Capture the cell that displays the provided text and extract its (x, y) central coordinate. 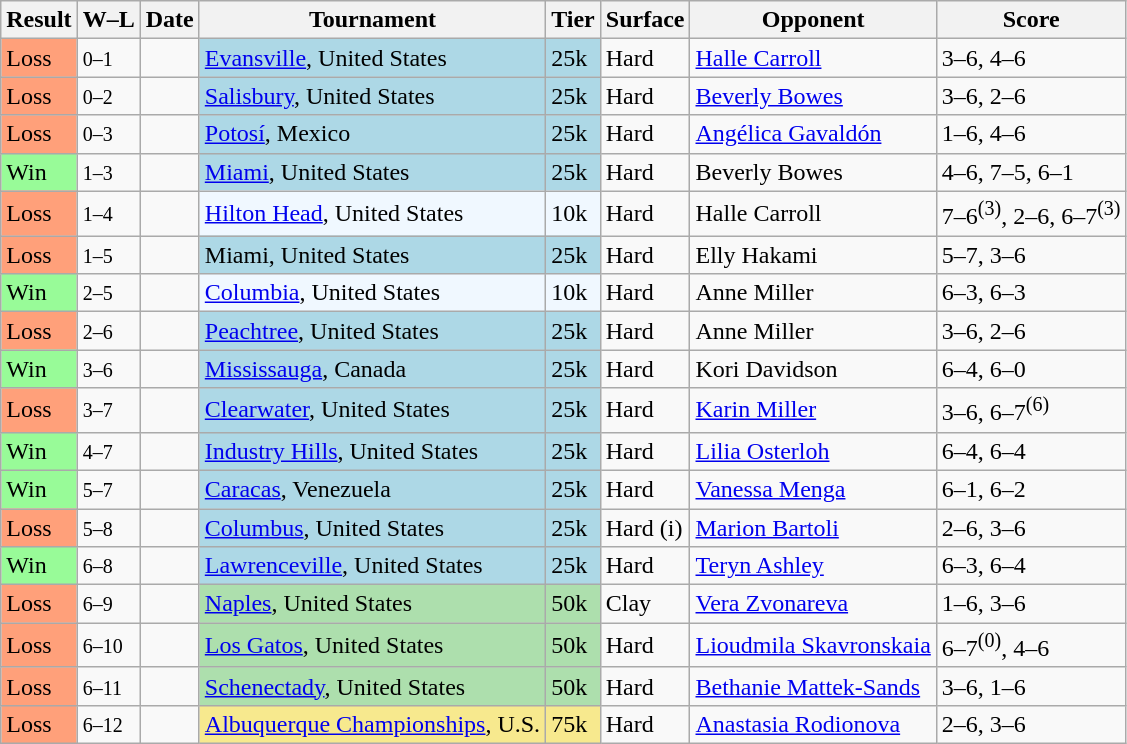
1–6, 4–6 (1031, 134)
Potosí, Mexico (372, 134)
6–10 (108, 646)
1–4 (108, 214)
6–9 (108, 604)
6–8 (108, 566)
Albuquerque Championships, U.S. (372, 724)
Bethanie Mattek-Sands (813, 686)
Tournament (372, 20)
Caracas, Venezuela (372, 489)
Naples, United States (372, 604)
Elly Hakami (813, 255)
Vera Zvonareva (813, 604)
3–6, 1–6 (1031, 686)
Columbia, United States (372, 293)
3–6 (108, 369)
Date (170, 20)
6–7(0), 4–6 (1031, 646)
6–1, 6–2 (1031, 489)
3–7 (108, 410)
Clearwater, United States (372, 410)
75k (574, 724)
0–2 (108, 96)
Vanessa Menga (813, 489)
Karin Miller (813, 410)
Lilia Osterloh (813, 451)
Anastasia Rodionova (813, 724)
Lioudmila Skavronskaia (813, 646)
6–4, 6–4 (1031, 451)
5–8 (108, 528)
Marion Bartoli (813, 528)
Opponent (813, 20)
Kori Davidson (813, 369)
1–6, 3–6 (1031, 604)
2–6 (108, 331)
6–11 (108, 686)
0–3 (108, 134)
Peachtree, United States (372, 331)
Result (39, 20)
6–3, 6–3 (1031, 293)
4–6, 7–5, 6–1 (1031, 172)
6–4, 6–0 (1031, 369)
5–7, 3–6 (1031, 255)
Surface (645, 20)
2–5 (108, 293)
Angélica Gavaldón (813, 134)
1–3 (108, 172)
7–6(3), 2–6, 6–7(3) (1031, 214)
6–3, 6–4 (1031, 566)
4–7 (108, 451)
Evansville, United States (372, 58)
6–12 (108, 724)
W–L (108, 20)
Teryn Ashley (813, 566)
Schenectady, United States (372, 686)
0–1 (108, 58)
Salisbury, United States (372, 96)
Los Gatos, United States (372, 646)
3–6, 6–7(6) (1031, 410)
Industry Hills, United States (372, 451)
5–7 (108, 489)
3–6, 4–6 (1031, 58)
Hard (i) (645, 528)
Tier (574, 20)
Hilton Head, United States (372, 214)
Clay (645, 604)
Score (1031, 20)
1–5 (108, 255)
Mississauga, Canada (372, 369)
Columbus, United States (372, 528)
Lawrenceville, United States (372, 566)
